Output the [X, Y] coordinate of the center of the cell containing the given text.  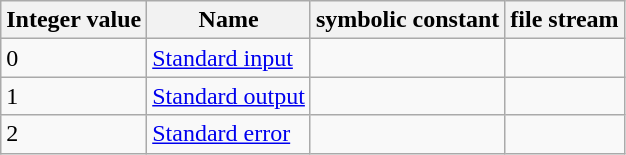
1 [74, 96]
2 [74, 134]
Standard output [229, 96]
Standard error [229, 134]
file stream [564, 20]
Integer value [74, 20]
Standard input [229, 58]
symbolic constant [407, 20]
Name [229, 20]
0 [74, 58]
